Return [x, y] of the center of cell containing provided text 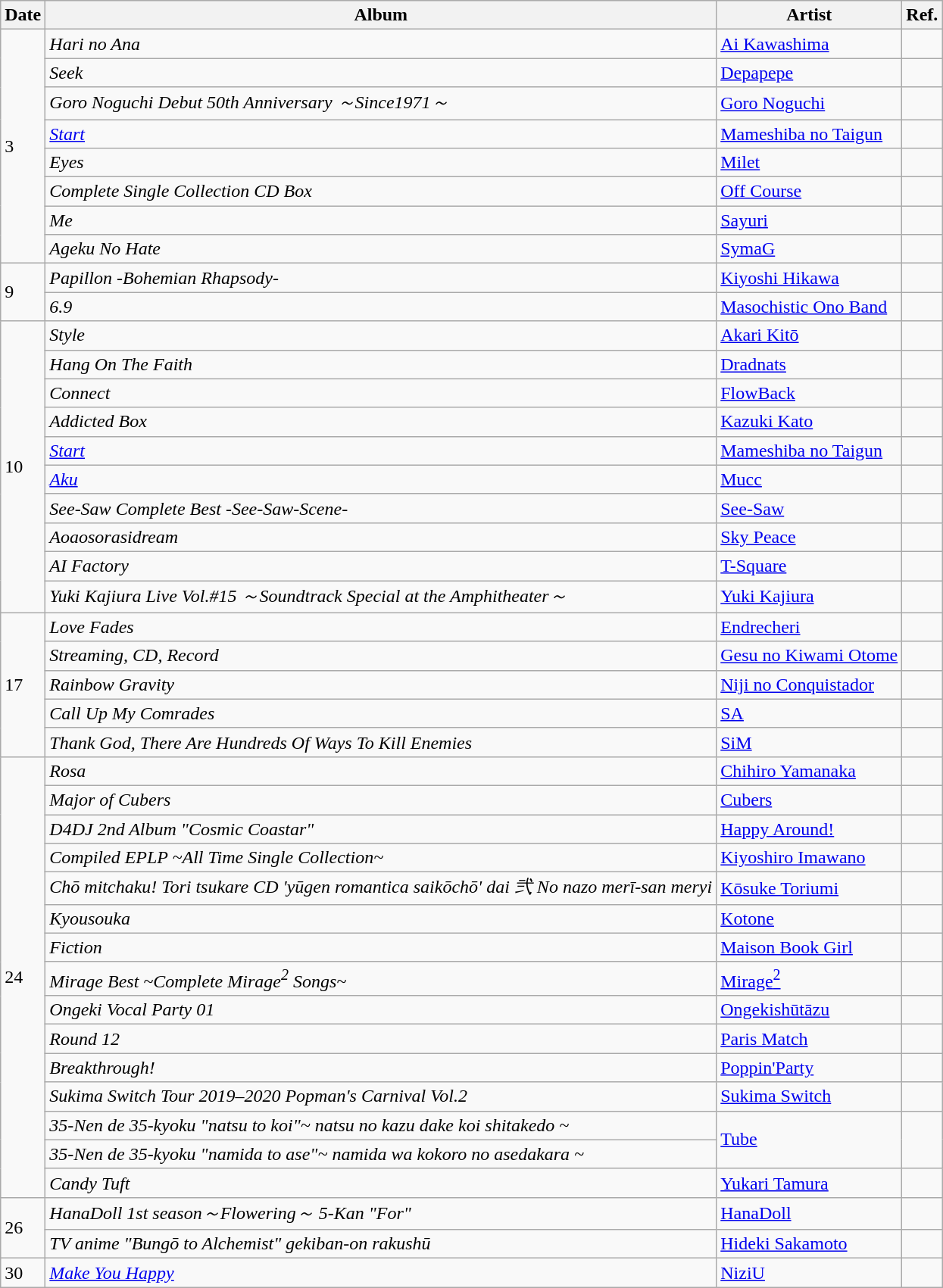
6.9 [381, 307]
Akari Kitō [809, 335]
Ref. [923, 15]
Paris Match [809, 1039]
Chō mitchaku! Tori tsukare CD 'yūgen romantica saikōchō' dai 弐 No nazo merī-san meryi [381, 889]
Off Course [809, 192]
Masochistic Ono Band [809, 307]
Streaming, CD, Record [381, 656]
Fiction [381, 947]
Round 12 [381, 1039]
Ageku No Hate [381, 249]
Hari no Ana [381, 44]
Rosa [381, 771]
Hang On The Faith [381, 364]
Mirage2 [809, 978]
26 [23, 1228]
Addicted Box [381, 422]
Major of Cubers [381, 800]
Breakthrough! [381, 1068]
Goro Noguchi Debut 50th Anniversary ～Since1971～ [381, 103]
Kotone [809, 918]
Love Fades [381, 627]
Hideki Sakamoto [809, 1244]
Milet [809, 163]
Kōsuke Toriumi [809, 889]
Sukima Switch Tour 2019–2020 Popman's Carnival Vol.2 [381, 1096]
Tube [809, 1140]
Gesu no Kiwami Otome [809, 656]
Sayuri [809, 220]
Ai Kawashima [809, 44]
Kyousouka [381, 918]
Happy Around! [809, 829]
Maison Book Girl [809, 947]
Make You Happy [381, 1273]
Candy Tuft [381, 1183]
TV anime "Bungō to Alchemist" gekiban-on rakushū [381, 1244]
Call Up My Comrades [381, 713]
Connect [381, 393]
Depapepe [809, 73]
24 [23, 977]
Poppin'Party [809, 1068]
Mirage Best ~Complete Mirage2 Songs~ [381, 978]
Eyes [381, 163]
Papillon -Bohemian Rhapsody- [381, 278]
9 [23, 292]
Thank God, There Are Hundreds Of Ways To Kill Enemies [381, 742]
Me [381, 220]
10 [23, 466]
SymaG [809, 249]
17 [23, 685]
Kiyoshiro Imawano [809, 858]
NiziU [809, 1273]
Niji no Conquistador [809, 685]
Goro Noguchi [809, 103]
AI Factory [381, 566]
See-Saw [809, 508]
HanaDoll [809, 1213]
Yuki Kajiura Live Vol.#15 ～Soundtrack Special at the Amphitheater～ [381, 597]
See-Saw Complete Best -See-Saw-Scene- [381, 508]
Artist [809, 15]
SiM [809, 742]
Yuki Kajiura [809, 597]
Cubers [809, 800]
Compiled EPLP ~All Time Single Collection~ [381, 858]
Chihiro Yamanaka [809, 771]
35-Nen de 35-kyoku "namida to ase"~ namida wa kokoro no asedakara ~ [381, 1154]
30 [23, 1273]
SA [809, 713]
T-Square [809, 566]
Yukari Tamura [809, 1183]
Ongeki Vocal Party 01 [381, 1010]
Mucc [809, 479]
FlowBack [809, 393]
35-Nen de 35-kyoku "natsu to koi"~ natsu no kazu dake koi shitakedo ~ [381, 1125]
HanaDoll 1st season～Flowering～ 5-Kan "For" [381, 1213]
Aoaosorasidream [381, 537]
Album [381, 15]
Complete Single Collection CD Box [381, 192]
Kiyoshi Hikawa [809, 278]
Dradnats [809, 364]
Seek [381, 73]
Sky Peace [809, 537]
Kazuki Kato [809, 422]
Aku [381, 479]
Endrecheri [809, 627]
Ongekishūtāzu [809, 1010]
Style [381, 335]
Date [23, 15]
D4DJ 2nd Album "Cosmic Coastar" [381, 829]
Sukima Switch [809, 1096]
Rainbow Gravity [381, 685]
3 [23, 147]
